Output the (X, Y) coordinate of the center of the cell containing the given text.  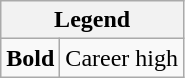
Career high (122, 58)
Bold (30, 58)
Legend (92, 20)
